For the text-containing cell, return its midpoint in [X, Y] coordinate format. 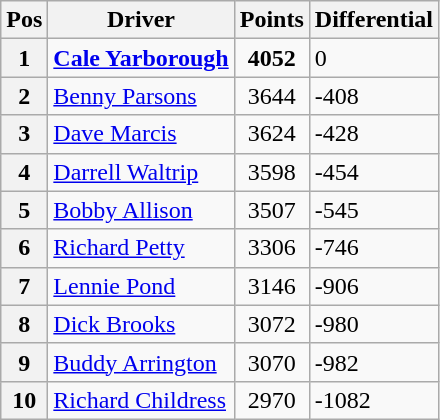
-454 [374, 172]
-746 [374, 248]
Richard Petty [141, 248]
9 [24, 362]
6 [24, 248]
Cale Yarborough [141, 58]
Dave Marcis [141, 134]
Lennie Pond [141, 286]
-906 [374, 286]
-1082 [374, 400]
Darrell Waltrip [141, 172]
4052 [272, 58]
5 [24, 210]
Benny Parsons [141, 96]
Richard Childress [141, 400]
3306 [272, 248]
3 [24, 134]
Buddy Arrington [141, 362]
-980 [374, 324]
Driver [141, 20]
3146 [272, 286]
3644 [272, 96]
Bobby Allison [141, 210]
-545 [374, 210]
3624 [272, 134]
1 [24, 58]
Dick Brooks [141, 324]
3070 [272, 362]
Points [272, 20]
-982 [374, 362]
7 [24, 286]
-428 [374, 134]
3598 [272, 172]
4 [24, 172]
3507 [272, 210]
Pos [24, 20]
3072 [272, 324]
0 [374, 58]
10 [24, 400]
2970 [272, 400]
-408 [374, 96]
8 [24, 324]
Differential [374, 20]
2 [24, 96]
